Find where the given text appears and provide that cell's center as [x, y] coordinate. 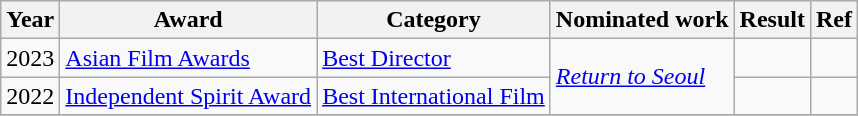
Independent Spirit Award [188, 96]
Category [434, 20]
Result [772, 20]
Year [30, 20]
2022 [30, 96]
Ref [834, 20]
Asian Film Awards [188, 58]
Award [188, 20]
Best Director [434, 58]
2023 [30, 58]
Best International Film [434, 96]
Nominated work [642, 20]
Return to Seoul [642, 77]
